Capture the cell that displays the provided text and extract its (X, Y) central coordinate. 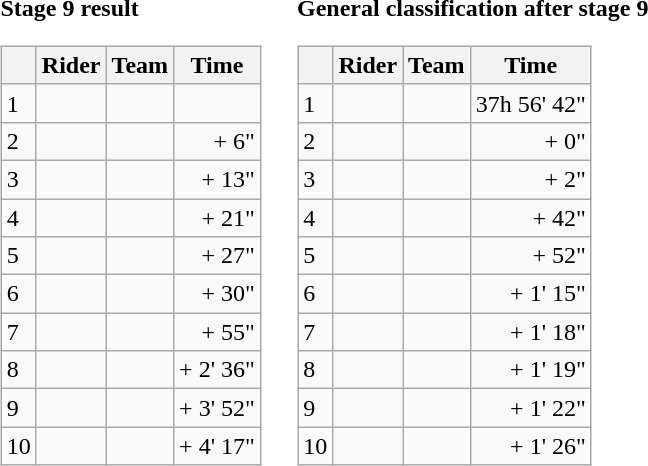
+ 21" (218, 217)
37h 56' 42" (530, 103)
+ 1' 19" (530, 370)
+ 1' 26" (530, 446)
+ 6" (218, 141)
+ 52" (530, 256)
+ 2' 36" (218, 370)
+ 30" (218, 294)
+ 4' 17" (218, 446)
+ 3' 52" (218, 408)
+ 0" (530, 141)
+ 27" (218, 256)
+ 42" (530, 217)
+ 2" (530, 179)
+ 1' 15" (530, 294)
+ 13" (218, 179)
+ 1' 22" (530, 408)
+ 55" (218, 332)
+ 1' 18" (530, 332)
